Output the [X, Y] coordinate of the center of the cell containing the given text.  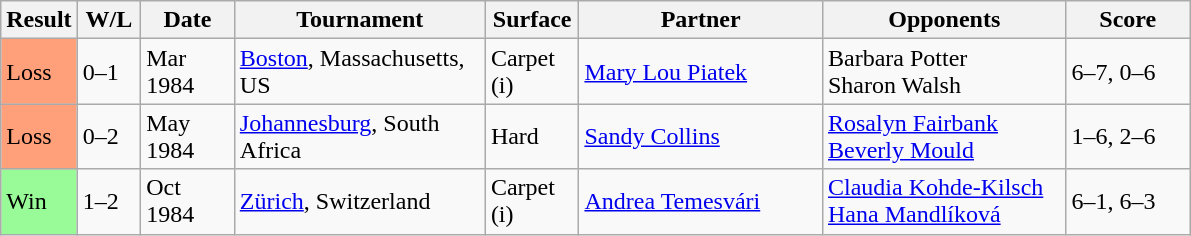
Mary Lou Piatek [701, 72]
Win [39, 202]
Boston, Massachusetts, US [360, 72]
Result [39, 20]
Score [1128, 20]
Sandy Collins [701, 136]
Partner [701, 20]
Rosalyn Fairbank Beverly Mould [944, 136]
Opponents [944, 20]
Mar 1984 [188, 72]
Claudia Kohde-Kilsch Hana Mandlíková [944, 202]
Surface [532, 20]
Oct 1984 [188, 202]
6–7, 0–6 [1128, 72]
Tournament [360, 20]
W/L [109, 20]
0–2 [109, 136]
Hard [532, 136]
May 1984 [188, 136]
1–2 [109, 202]
6–1, 6–3 [1128, 202]
Johannesburg, South Africa [360, 136]
Andrea Temesvári [701, 202]
1–6, 2–6 [1128, 136]
Date [188, 20]
Barbara Potter Sharon Walsh [944, 72]
Zürich, Switzerland [360, 202]
0–1 [109, 72]
